Return the [x, y] coordinate for the center point of the cell that contains the specified text.  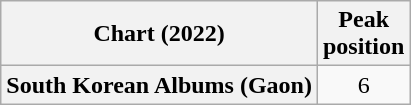
6 [363, 85]
Peakposition [363, 34]
South Korean Albums (Gaon) [160, 85]
Chart (2022) [160, 34]
